Find where the given text appears and provide that cell's center as (X, Y) coordinate. 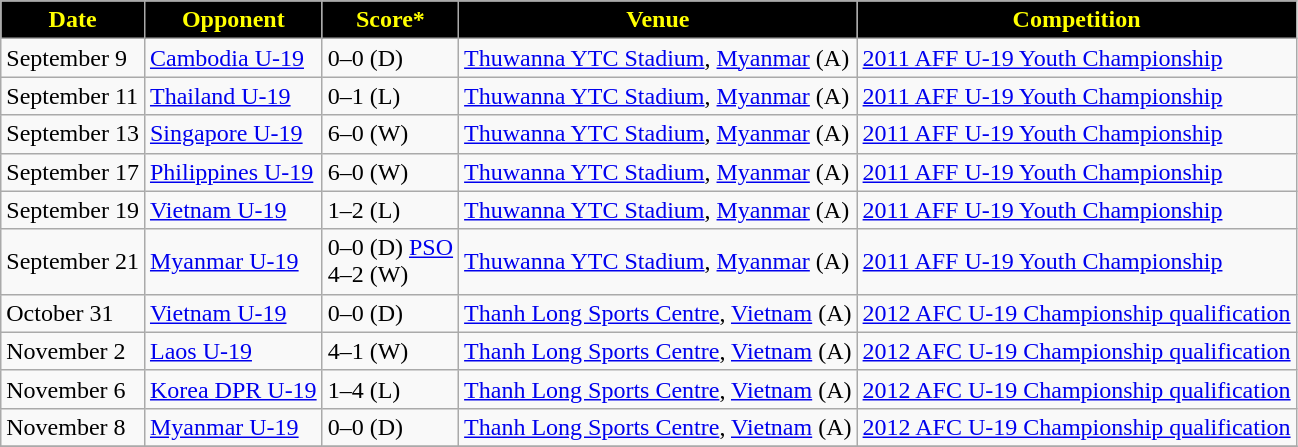
Score* (390, 20)
Opponent (233, 20)
November 8 (73, 427)
Korea DPR U-19 (233, 389)
Singapore U-19 (233, 134)
Philippines U-19 (233, 172)
Thailand U-19 (233, 96)
Venue (658, 20)
November 6 (73, 389)
September 19 (73, 210)
0–1 (L) (390, 96)
1–4 (L) (390, 389)
September 11 (73, 96)
September 21 (73, 262)
September 17 (73, 172)
Laos U-19 (233, 351)
Date (73, 20)
1–2 (L) (390, 210)
Cambodia U-19 (233, 58)
October 31 (73, 313)
September 9 (73, 58)
0–0 (D) PSO 4–2 (W) (390, 262)
September 13 (73, 134)
4–1 (W) (390, 351)
Competition (1076, 20)
November 2 (73, 351)
